Search for the cell housing the specified text and yield its [X, Y] center coordinate. 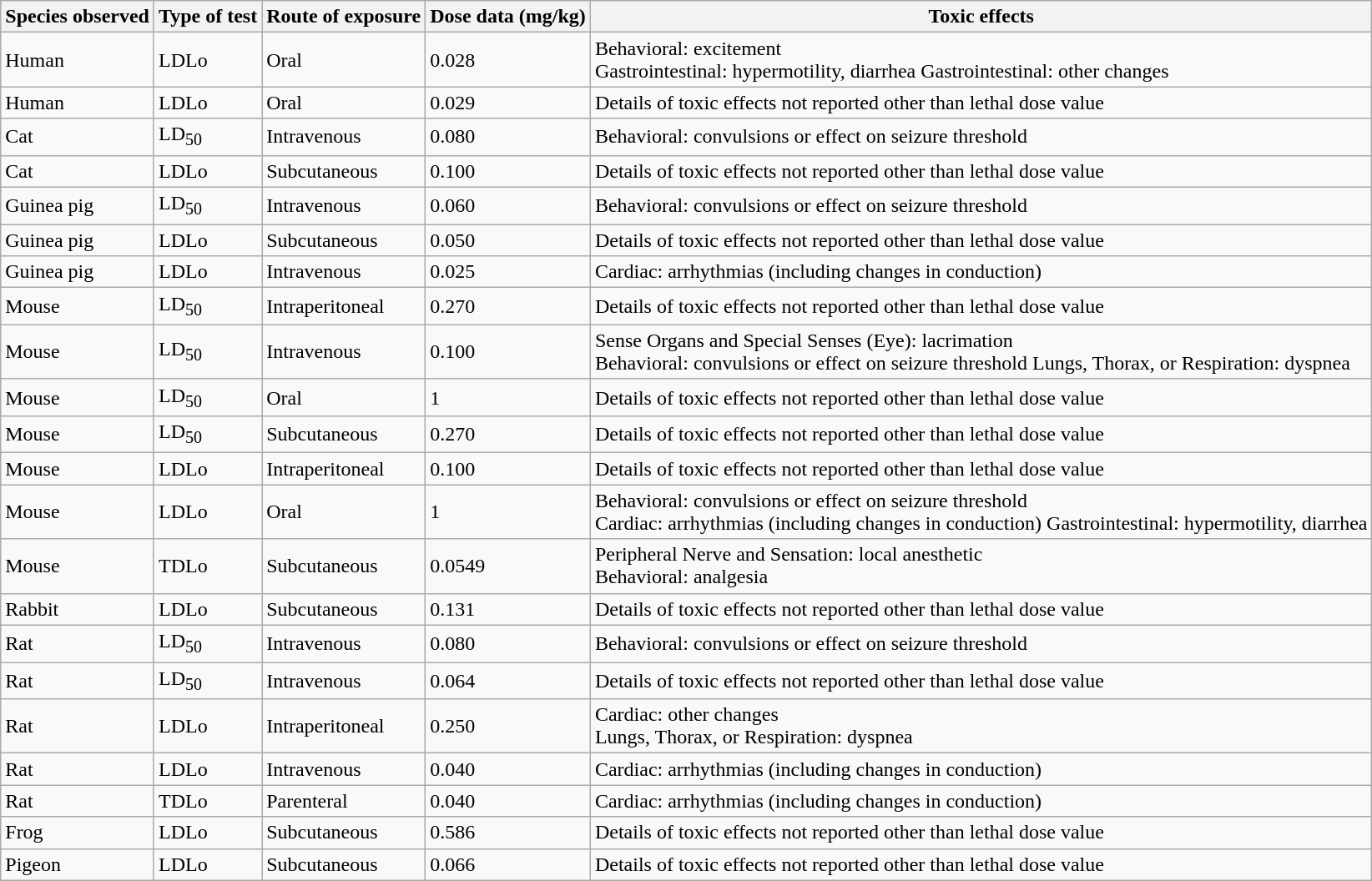
Dose data (mg/kg) [508, 17]
Behavioral: excitementGastrointestinal: hypermotility, diarrhea Gastrointestinal: other changes [981, 60]
0.0549 [508, 566]
0.586 [508, 833]
0.250 [508, 726]
Sense Organs and Special Senses (Eye): lacrimationBehavioral: convulsions or effect on seizure threshold Lungs, Thorax, or Respiration: dyspnea [981, 352]
Species observed [78, 17]
Rabbit [78, 609]
Frog [78, 833]
0.131 [508, 609]
Parenteral [344, 801]
0.064 [508, 681]
Peripheral Nerve and Sensation: local anestheticBehavioral: analgesia [981, 566]
0.029 [508, 103]
Type of test [207, 17]
0.050 [508, 240]
Pigeon [78, 864]
0.060 [508, 205]
0.066 [508, 864]
Cardiac: other changesLungs, Thorax, or Respiration: dyspnea [981, 726]
0.028 [508, 60]
0.025 [508, 272]
Toxic effects [981, 17]
Route of exposure [344, 17]
